Pinpoint the cell where the given text exists, returning its [x, y] midpoint coordinate. 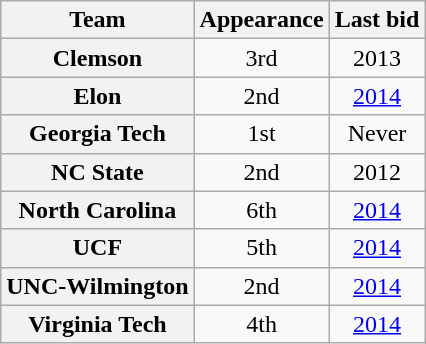
2012 [377, 172]
Appearance [262, 20]
4th [262, 324]
North Carolina [98, 210]
Virginia Tech [98, 324]
Last bid [377, 20]
1st [262, 134]
Never [377, 134]
Georgia Tech [98, 134]
5th [262, 248]
Elon [98, 96]
2013 [377, 58]
Clemson [98, 58]
NC State [98, 172]
6th [262, 210]
UCF [98, 248]
3rd [262, 58]
UNC-Wilmington [98, 286]
Team [98, 20]
